Identify which cell holds the provided text, then report its (X, Y) central coordinate. 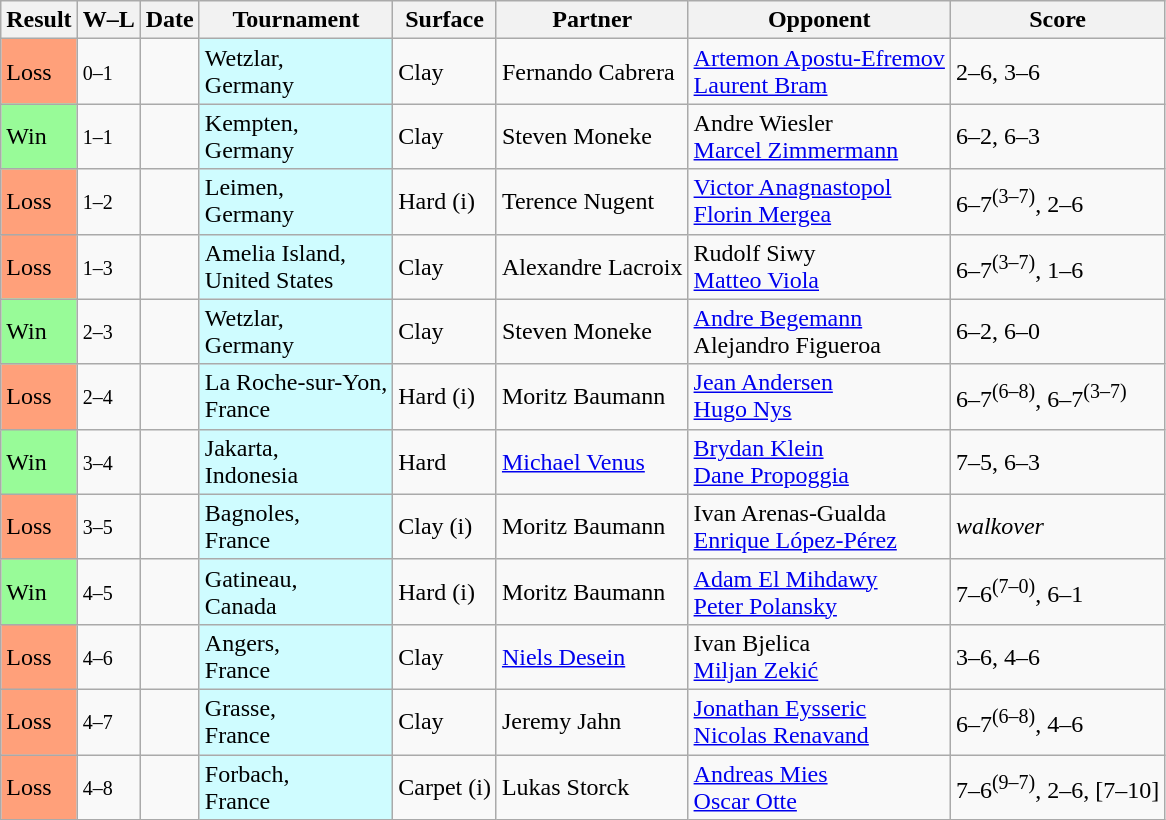
1–1 (108, 136)
walkover (1057, 526)
Andre Wiesler Marcel Zimmermann (819, 136)
W–L (108, 20)
Grasse, France (296, 722)
Bagnoles, France (296, 526)
Adam El Mihdawy Peter Polansky (819, 592)
Andreas Mies Oscar Otte (819, 786)
3–4 (108, 462)
Andre Begemann Alejandro Figueroa (819, 332)
Artemon Apostu-Efremov Laurent Bram (819, 72)
2–4 (108, 396)
6–7(3–7), 2–6 (1057, 202)
La Roche-sur-Yon, France (296, 396)
7–5, 6–3 (1057, 462)
Jean Andersen Hugo Nys (819, 396)
7–6(9–7), 2–6, [7–10] (1057, 786)
Gatineau, Canada (296, 592)
Jakarta, Indonesia (296, 462)
Forbach, France (296, 786)
7–6(7–0), 6–1 (1057, 592)
Rudolf Siwy Matteo Viola (819, 266)
6–2, 6–0 (1057, 332)
4–7 (108, 722)
Fernando Cabrera (592, 72)
Terence Nugent (592, 202)
Jonathan Eysseric Nicolas Renavand (819, 722)
Ivan Arenas-Gualda Enrique López-Pérez (819, 526)
Lukas Storck (592, 786)
Alexandre Lacroix (592, 266)
Result (39, 20)
Clay (i) (445, 526)
Hard (445, 462)
Date (170, 20)
6–7(3–7), 1–6 (1057, 266)
6–7(6–8), 6–7(3–7) (1057, 396)
Tournament (296, 20)
Leimen, Germany (296, 202)
4–6 (108, 656)
Carpet (i) (445, 786)
6–7(6–8), 4–6 (1057, 722)
3–6, 4–6 (1057, 656)
Kempten, Germany (296, 136)
Partner (592, 20)
Michael Venus (592, 462)
Victor Anagnastopol Florin Mergea (819, 202)
4–8 (108, 786)
Brydan Klein Dane Propoggia (819, 462)
1–3 (108, 266)
1–2 (108, 202)
Angers, France (296, 656)
3–5 (108, 526)
4–5 (108, 592)
0–1 (108, 72)
Jeremy Jahn (592, 722)
Niels Desein (592, 656)
Amelia Island, United States (296, 266)
Opponent (819, 20)
Ivan Bjelica Miljan Zekić (819, 656)
Score (1057, 20)
Surface (445, 20)
2–3 (108, 332)
2–6, 3–6 (1057, 72)
6–2, 6–3 (1057, 136)
